From the cell containing the given text, extract its center point as [x, y] coordinate. 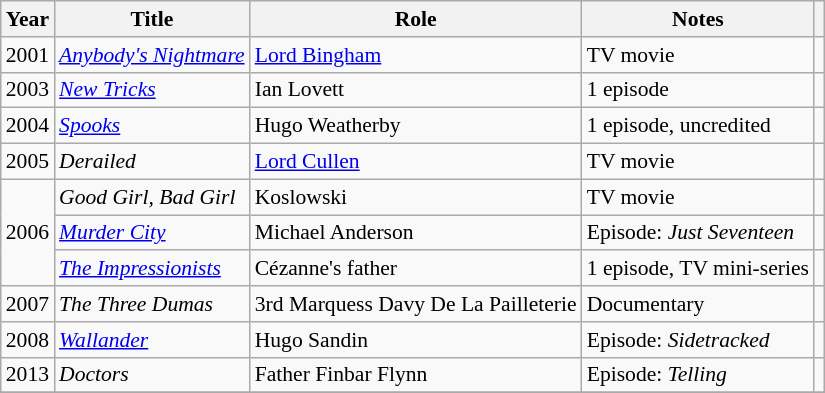
1 episode, TV mini-series [698, 269]
Father Finbar Flynn [416, 375]
Anybody's Nightmare [152, 55]
Wallander [152, 340]
1 episode [698, 90]
Role [416, 19]
Lord Bingham [416, 55]
The Three Dumas [152, 304]
Hugo Weatherby [416, 126]
New Tricks [152, 90]
3rd Marquess Davy De La Pailleterie [416, 304]
2001 [28, 55]
2013 [28, 375]
Michael Anderson [416, 233]
Ian Lovett [416, 90]
Koslowski [416, 197]
Hugo Sandin [416, 340]
Notes [698, 19]
1 episode, uncredited [698, 126]
Murder City [152, 233]
Episode: Just Seventeen [698, 233]
2008 [28, 340]
Spooks [152, 126]
Documentary [698, 304]
2007 [28, 304]
Title [152, 19]
2006 [28, 232]
The Impressionists [152, 269]
2005 [28, 162]
Doctors [152, 375]
Cézanne's father [416, 269]
Episode: Sidetracked [698, 340]
2003 [28, 90]
Year [28, 19]
Episode: Telling [698, 375]
Good Girl, Bad Girl [152, 197]
2004 [28, 126]
Derailed [152, 162]
Lord Cullen [416, 162]
